Return [X, Y] of the center of cell containing provided text 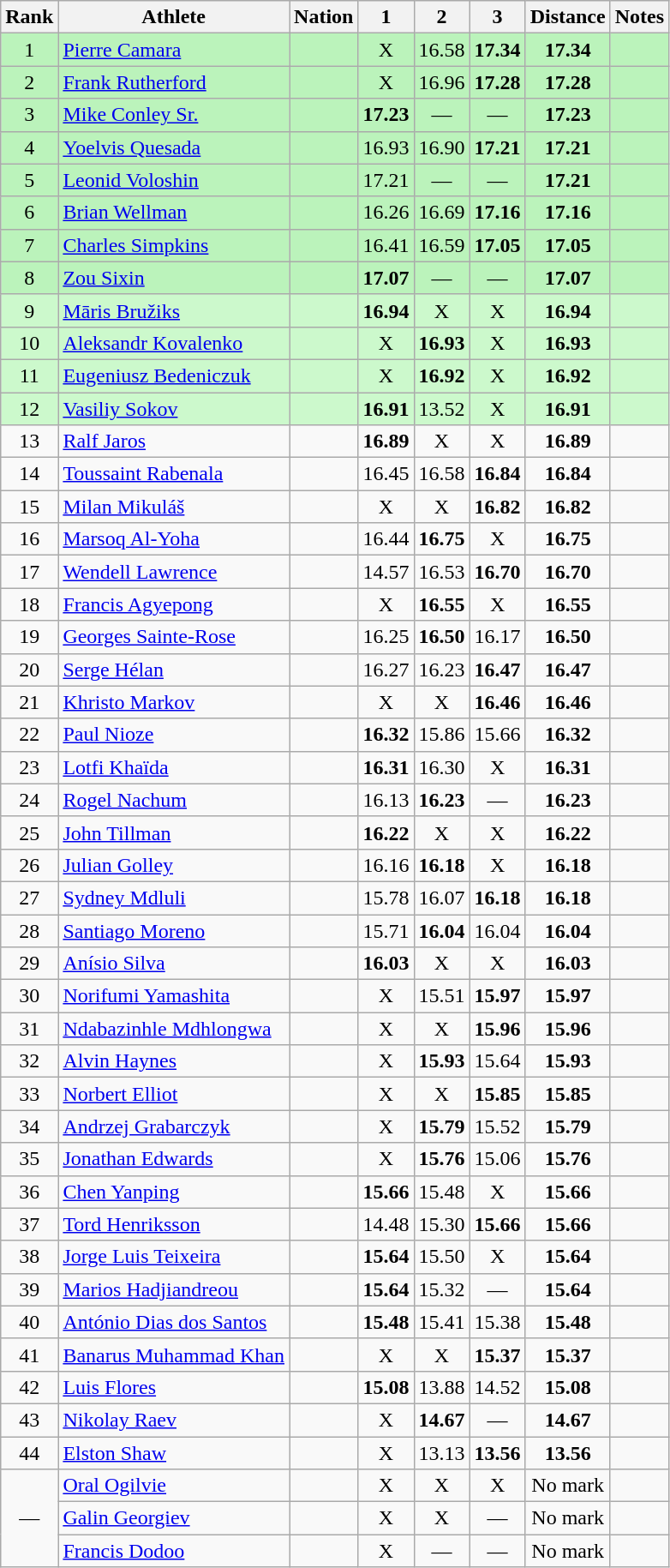
Oral Ogilvie [174, 1486]
26 [29, 865]
16 [29, 539]
12 [29, 409]
Pierre Camara [174, 50]
4 [29, 147]
Nikolay Raev [174, 1420]
Serge Hélan [174, 670]
16.07 [442, 898]
20 [29, 670]
Distance [567, 17]
23 [29, 767]
Ndabazinhle Mdhlongwa [174, 1029]
Luis Flores [174, 1387]
Marsoq Al-Yoha [174, 539]
31 [29, 1029]
Notes [639, 17]
14 [29, 474]
16.13 [386, 800]
Francis Agyepong [174, 604]
Tord Henriksson [174, 1224]
29 [29, 964]
7 [29, 245]
António Dias dos Santos [174, 1322]
18 [29, 604]
Milan Mikuláš [174, 507]
Eugeniusz Bedeniczuk [174, 375]
15.41 [442, 1322]
Alvin Haynes [174, 1061]
24 [29, 800]
16.16 [386, 865]
Anísio Silva [174, 964]
Charles Simpkins [174, 245]
13.52 [442, 409]
Banarus Muhammad Khan [174, 1355]
Nation [324, 17]
16.17 [497, 637]
13.13 [442, 1453]
32 [29, 1061]
Lotfi Khaïda [174, 767]
16.25 [386, 637]
Norifumi Yamashita [174, 996]
Frank Rutherford [174, 82]
15.71 [386, 930]
Rogel Nachum [174, 800]
Galin Georgiev [174, 1518]
16.96 [442, 82]
14.48 [386, 1224]
15.78 [386, 898]
16.69 [442, 213]
17 [29, 572]
Athlete [174, 17]
28 [29, 930]
15.51 [442, 996]
40 [29, 1322]
Ralf Jaros [174, 442]
6 [29, 213]
Yoelvis Quesada [174, 147]
13 [29, 442]
Norbert Elliot [174, 1094]
Andrzej Grabarczyk [174, 1126]
Paul Nioze [174, 735]
33 [29, 1094]
36 [29, 1192]
38 [29, 1257]
Jonathan Edwards [174, 1159]
14.52 [497, 1387]
16.30 [442, 767]
Georges Sainte-Rose [174, 637]
Wendell Lawrence [174, 572]
John Tillman [174, 832]
15.38 [497, 1322]
Chen Yanping [174, 1192]
35 [29, 1159]
10 [29, 343]
16.27 [386, 670]
15.50 [442, 1257]
30 [29, 996]
Vasiliy Sokov [174, 409]
16.59 [442, 245]
Mike Conley Sr. [174, 115]
11 [29, 375]
Leonid Voloshin [174, 180]
15 [29, 507]
Elston Shaw [174, 1453]
16.53 [442, 572]
Francis Dodoo [174, 1551]
Khristo Markov [174, 702]
Zou Sixin [174, 278]
Santiago Moreno [174, 930]
15.52 [497, 1126]
15.32 [442, 1289]
15.06 [497, 1159]
Brian Wellman [174, 213]
Aleksandr Kovalenko [174, 343]
13.88 [442, 1387]
Julian Golley [174, 865]
16.44 [386, 539]
Rank [29, 17]
16.41 [386, 245]
25 [29, 832]
Jorge Luis Teixeira [174, 1257]
34 [29, 1126]
19 [29, 637]
5 [29, 180]
22 [29, 735]
Marios Hadjiandreou [174, 1289]
14.57 [386, 572]
42 [29, 1387]
27 [29, 898]
43 [29, 1420]
16.45 [386, 474]
21 [29, 702]
15.30 [442, 1224]
8 [29, 278]
15.86 [442, 735]
Māris Bružiks [174, 310]
9 [29, 310]
44 [29, 1453]
Sydney Mdluli [174, 898]
16.26 [386, 213]
39 [29, 1289]
37 [29, 1224]
Toussaint Rabenala [174, 474]
16.90 [442, 147]
41 [29, 1355]
